Provide the [x, y] coordinate of the cell's center where the given text is located.  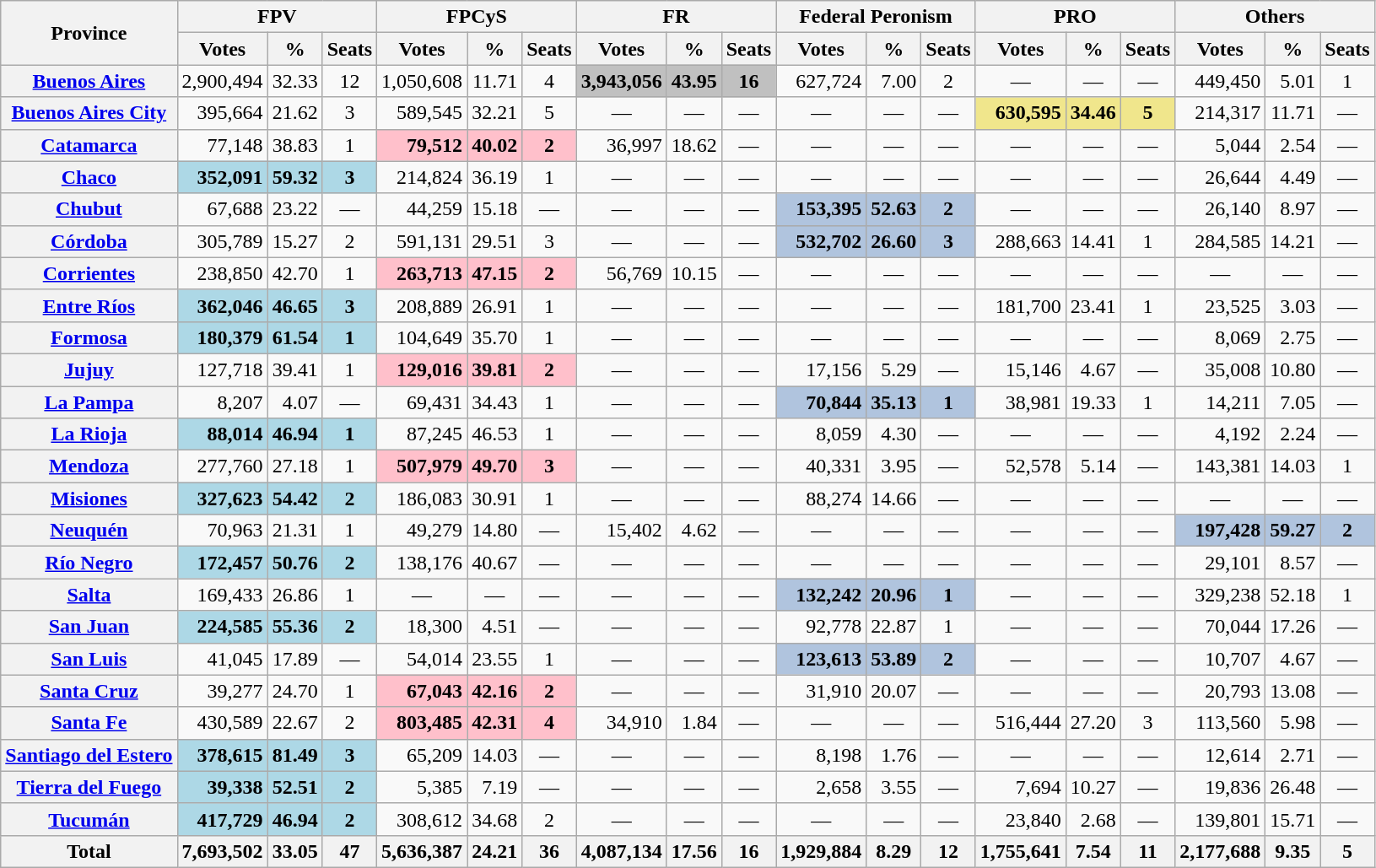
10.15 [693, 273]
8,069 [1220, 337]
7,694 [1021, 787]
26.91 [494, 305]
127,718 [223, 369]
8.29 [894, 851]
19.33 [1093, 402]
42.31 [494, 723]
44,259 [422, 209]
PRO [1075, 17]
56,769 [621, 273]
3.95 [894, 466]
36 [549, 851]
Santiago del Estero [89, 755]
2.75 [1292, 337]
1.84 [693, 723]
197,428 [1220, 531]
305,789 [223, 241]
San Luis [89, 659]
17,156 [822, 369]
516,444 [1021, 723]
21.62 [295, 113]
27.18 [295, 466]
8.57 [1292, 563]
La Rioja [89, 434]
3,943,056 [621, 81]
5,385 [422, 787]
61.54 [295, 337]
Santa Cruz [89, 691]
15.18 [494, 209]
26,644 [1220, 177]
39.41 [295, 369]
29,101 [1220, 563]
5.01 [1292, 81]
79,512 [422, 145]
4.30 [894, 434]
67,043 [422, 691]
Chubut [89, 209]
180,379 [223, 337]
Córdoba [89, 241]
186,083 [422, 499]
59.27 [1292, 531]
49.70 [494, 466]
40.67 [494, 563]
49,279 [422, 531]
34.43 [494, 402]
7,693,502 [223, 851]
26.60 [894, 241]
169,433 [223, 595]
7.54 [1093, 851]
15.27 [295, 241]
2.71 [1292, 755]
132,242 [822, 595]
1,755,641 [1021, 851]
430,589 [223, 723]
14.21 [1292, 241]
238,850 [223, 273]
50.76 [295, 563]
139,801 [1220, 819]
26.86 [295, 595]
38,981 [1021, 402]
69,431 [422, 402]
34.68 [494, 819]
263,713 [422, 273]
17.26 [1292, 627]
Salta [89, 595]
143,381 [1220, 466]
Province [89, 33]
378,615 [223, 755]
8,198 [822, 755]
21.31 [295, 531]
23,840 [1021, 819]
Entre Ríos [89, 305]
5,044 [1220, 145]
17.56 [693, 851]
104,649 [422, 337]
FR [677, 17]
54.42 [295, 499]
591,131 [422, 241]
10.80 [1292, 369]
284,585 [1220, 241]
4,087,134 [621, 851]
8,059 [822, 434]
5.14 [1093, 466]
277,760 [223, 466]
7.00 [894, 81]
2.54 [1292, 145]
Santa Fe [89, 723]
Total [89, 851]
13.08 [1292, 691]
32.33 [295, 81]
1,050,608 [422, 81]
4.07 [295, 402]
2,177,688 [1220, 851]
17.89 [295, 659]
26.48 [1292, 787]
87,245 [422, 434]
113,560 [1220, 723]
43.95 [693, 81]
23.55 [494, 659]
153,395 [822, 209]
417,729 [223, 819]
627,724 [822, 81]
24.21 [494, 851]
70,044 [1220, 627]
18,300 [422, 627]
55.36 [295, 627]
27.20 [1093, 723]
La Pampa [89, 402]
26,140 [1220, 209]
181,700 [1021, 305]
29.51 [494, 241]
5.29 [894, 369]
32.21 [494, 113]
10.27 [1093, 787]
38.83 [295, 145]
53.89 [894, 659]
Neuquén [89, 531]
4.51 [494, 627]
23.22 [295, 209]
92,778 [822, 627]
214,317 [1220, 113]
15.71 [1292, 819]
308,612 [422, 819]
52.18 [1292, 595]
70,844 [822, 402]
52,578 [1021, 466]
449,450 [1220, 81]
8.97 [1292, 209]
Buenos Aires City [89, 113]
3.55 [894, 787]
30.91 [494, 499]
11 [1147, 851]
40,331 [822, 466]
42.16 [494, 691]
507,979 [422, 466]
138,176 [422, 563]
24.70 [295, 691]
15,146 [1021, 369]
35.70 [494, 337]
23,525 [1220, 305]
Mendoza [89, 466]
224,585 [223, 627]
67,688 [223, 209]
59.32 [295, 177]
129,016 [422, 369]
65,209 [422, 755]
10,707 [1220, 659]
FPV [277, 17]
46.65 [295, 305]
Río Negro [89, 563]
14,211 [1220, 402]
Federal Peronism [876, 17]
FPCyS [478, 17]
88,014 [223, 434]
33.05 [295, 851]
9.35 [1292, 851]
39,338 [223, 787]
14.66 [894, 499]
18.62 [693, 145]
Misiones [89, 499]
Tucumán [89, 819]
1.76 [894, 755]
42.70 [295, 273]
2.24 [1292, 434]
23.41 [1093, 305]
19,836 [1220, 787]
20.07 [894, 691]
4.49 [1292, 177]
77,148 [223, 145]
Buenos Aires [89, 81]
12,614 [1220, 755]
20,793 [1220, 691]
46.53 [494, 434]
81.49 [295, 755]
52.51 [295, 787]
395,664 [223, 113]
327,623 [223, 499]
3.03 [1292, 305]
214,824 [422, 177]
Jujuy [89, 369]
39,277 [223, 691]
329,238 [1220, 595]
52.63 [894, 209]
2,900,494 [223, 81]
22.87 [894, 627]
15,402 [621, 531]
4,192 [1220, 434]
88,274 [822, 499]
532,702 [822, 241]
7.19 [494, 787]
Chaco [89, 177]
5.98 [1292, 723]
Others [1276, 17]
1,929,884 [822, 851]
803,485 [422, 723]
8,207 [223, 402]
39.81 [494, 369]
14.41 [1093, 241]
589,545 [422, 113]
41,045 [223, 659]
630,595 [1021, 113]
22.67 [295, 723]
123,613 [822, 659]
2,658 [822, 787]
31,910 [822, 691]
Tierra del Fuego [89, 787]
54,014 [422, 659]
172,457 [223, 563]
352,091 [223, 177]
5,636,387 [422, 851]
4.62 [693, 531]
208,889 [422, 305]
36.19 [494, 177]
40.02 [494, 145]
2.68 [1093, 819]
362,046 [223, 305]
35.13 [894, 402]
288,663 [1021, 241]
Corrientes [89, 273]
34,910 [621, 723]
34.46 [1093, 113]
Catamarca [89, 145]
35,008 [1220, 369]
70,963 [223, 531]
14.80 [494, 531]
7.05 [1292, 402]
36,997 [621, 145]
20.96 [894, 595]
Formosa [89, 337]
47 [349, 851]
47.15 [494, 273]
San Juan [89, 627]
